Search for the cell housing the specified text and yield its (x, y) center coordinate. 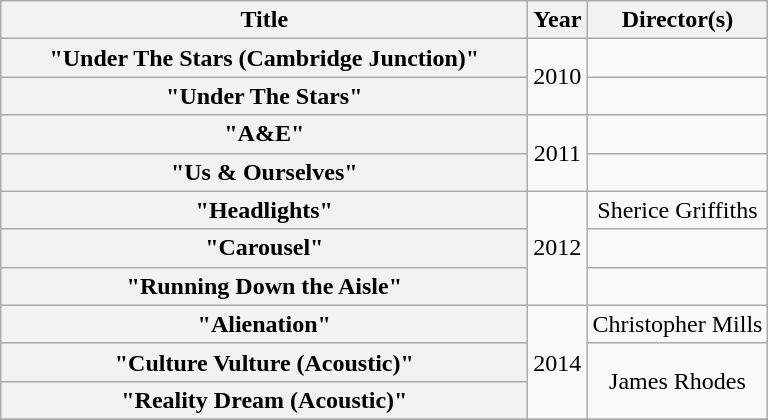
"Headlights" (264, 210)
Sherice Griffiths (678, 210)
"A&E" (264, 134)
Director(s) (678, 20)
2012 (558, 248)
Title (264, 20)
James Rhodes (678, 381)
"Under The Stars" (264, 96)
2010 (558, 77)
"Running Down the Aisle" (264, 286)
"Carousel" (264, 248)
"Us & Ourselves" (264, 172)
2014 (558, 362)
"Culture Vulture (Acoustic)" (264, 362)
"Alienation" (264, 324)
"Under The Stars (Cambridge Junction)" (264, 58)
Christopher Mills (678, 324)
Year (558, 20)
"Reality Dream (Acoustic)" (264, 400)
2011 (558, 153)
